Scan for the cell matching the given text and deliver its (X, Y) coordinate at center. 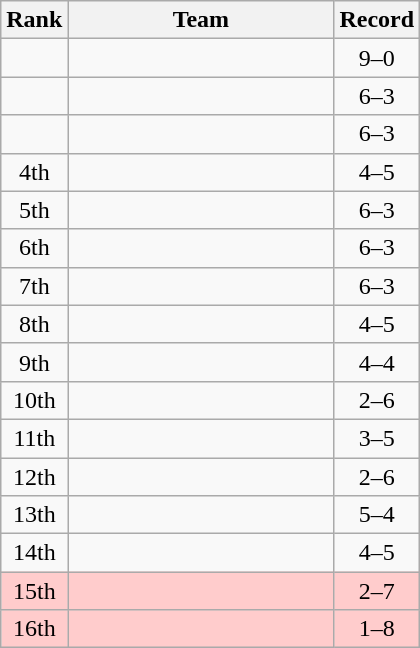
Rank (34, 20)
5th (34, 210)
15th (34, 591)
8th (34, 324)
4th (34, 172)
12th (34, 477)
7th (34, 286)
Record (377, 20)
10th (34, 400)
9th (34, 362)
4–4 (377, 362)
16th (34, 629)
13th (34, 515)
6th (34, 248)
2–7 (377, 591)
9–0 (377, 58)
5–4 (377, 515)
Team (201, 20)
3–5 (377, 438)
1–8 (377, 629)
14th (34, 553)
11th (34, 438)
